Return the [x, y] coordinate for the center point of the cell that contains the specified text.  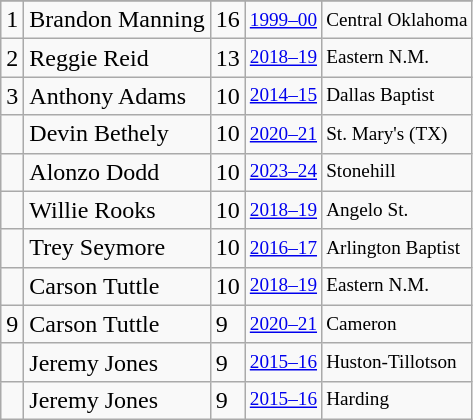
2016–17 [283, 248]
2023–24 [283, 172]
Cameron [397, 324]
Central Oklahoma [397, 20]
Arlington Baptist [397, 248]
Huston-Tillotson [397, 362]
Brandon Manning [117, 20]
Stonehill [397, 172]
Angelo St. [397, 210]
13 [228, 58]
1999–00 [283, 20]
Trey Seymore [117, 248]
16 [228, 20]
Dallas Baptist [397, 96]
Devin Bethely [117, 134]
Anthony Adams [117, 96]
Willie Rooks [117, 210]
St. Mary's (TX) [397, 134]
1 [12, 20]
2 [12, 58]
3 [12, 96]
2014–15 [283, 96]
Reggie Reid [117, 58]
Harding [397, 400]
Alonzo Dodd [117, 172]
